For the text-containing cell, return its midpoint in (X, Y) coordinate format. 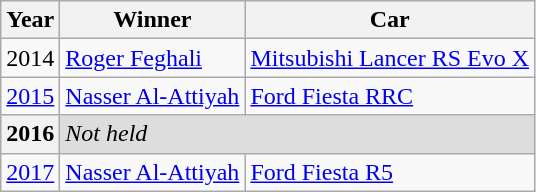
2014 (30, 58)
Ford Fiesta R5 (390, 172)
2016 (30, 134)
Roger Feghali (152, 58)
2015 (30, 96)
Mitsubishi Lancer RS Evo X (390, 58)
2017 (30, 172)
Ford Fiesta RRC (390, 96)
Not held (298, 134)
Year (30, 20)
Winner (152, 20)
Car (390, 20)
